Provide the (x, y) coordinate of the cell's center where the given text is located.  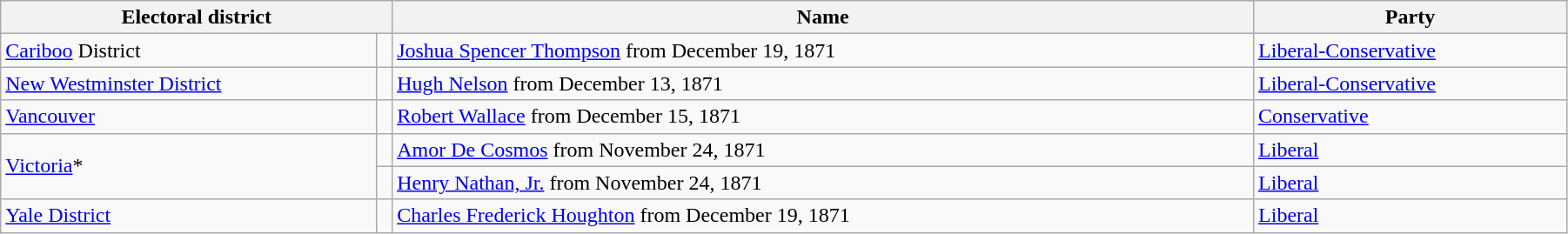
Joshua Spencer Thompson from December 19, 1871 (823, 50)
Yale District (189, 216)
Cariboo District (189, 50)
Victoria* (189, 166)
Vancouver (189, 117)
New Westminster District (189, 84)
Hugh Nelson from December 13, 1871 (823, 84)
Amor De Cosmos from November 24, 1871 (823, 150)
Charles Frederick Houghton from December 19, 1871 (823, 216)
Robert Wallace from December 15, 1871 (823, 117)
Conservative (1411, 117)
Electoral district (197, 17)
Henry Nathan, Jr. from November 24, 1871 (823, 183)
Party (1411, 17)
Name (823, 17)
